Find where the given text appears and provide that cell's center as (x, y) coordinate. 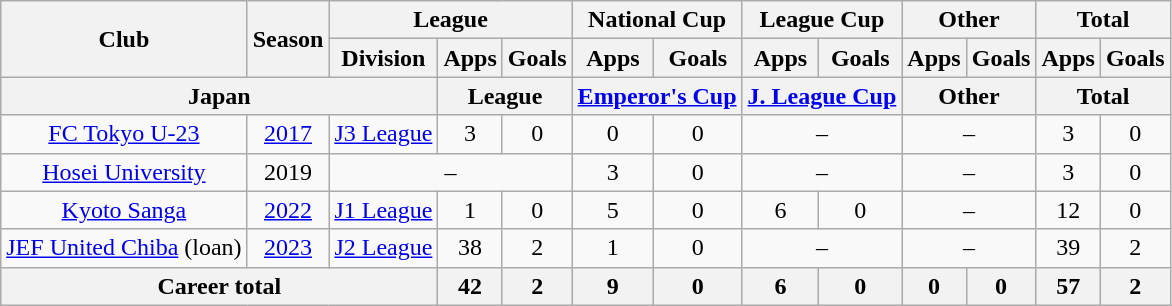
38 (470, 248)
2017 (288, 134)
Club (124, 39)
Emperor's Cup (657, 96)
42 (470, 286)
57 (1068, 286)
J. League Cup (822, 96)
J3 League (384, 134)
National Cup (657, 20)
League Cup (822, 20)
2019 (288, 172)
Hosei University (124, 172)
5 (613, 210)
Kyoto Sanga (124, 210)
12 (1068, 210)
9 (613, 286)
Japan (220, 96)
J1 League (384, 210)
39 (1068, 248)
Season (288, 39)
Career total (220, 286)
2022 (288, 210)
JEF United Chiba (loan) (124, 248)
2023 (288, 248)
J2 League (384, 248)
FC Tokyo U-23 (124, 134)
Division (384, 58)
